From the cell containing the given text, extract its center point as [X, Y] coordinate. 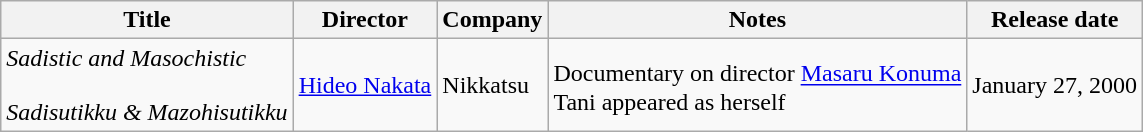
January 27, 2000 [1055, 85]
Title [147, 20]
Director [365, 20]
Sadistic and MasochisticSadisutikku & Mazohisutikku [147, 85]
Hideo Nakata [365, 85]
Nikkatsu [492, 85]
Company [492, 20]
Release date [1055, 20]
Notes [758, 20]
Documentary on director Masaru KonumaTani appeared as herself [758, 85]
